From the cell containing the given text, extract its center point as (x, y) coordinate. 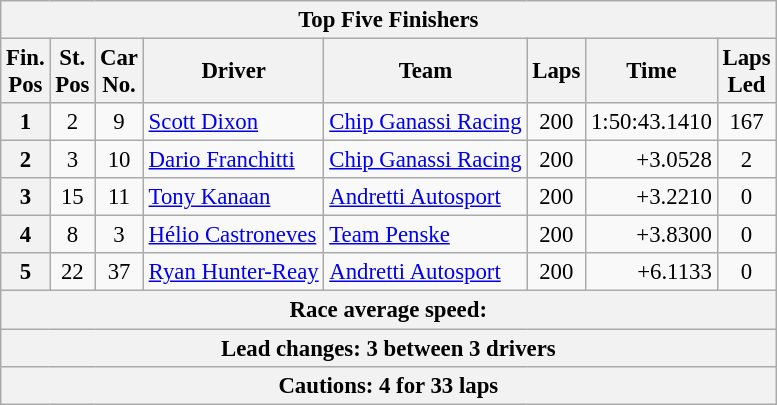
Top Five Finishers (388, 20)
4 (26, 235)
+3.2210 (652, 197)
Time (652, 72)
+3.0528 (652, 160)
167 (746, 122)
Scott Dixon (234, 122)
37 (120, 273)
+3.8300 (652, 235)
Driver (234, 72)
Dario Franchitti (234, 160)
22 (72, 273)
1:50:43.1410 (652, 122)
10 (120, 160)
St.Pos (72, 72)
Tony Kanaan (234, 197)
Laps (556, 72)
8 (72, 235)
Fin.Pos (26, 72)
11 (120, 197)
LapsLed (746, 72)
+6.1133 (652, 273)
5 (26, 273)
15 (72, 197)
1 (26, 122)
Race average speed: (388, 310)
Cautions: 4 for 33 laps (388, 385)
Ryan Hunter-Reay (234, 273)
Team Penske (426, 235)
Team (426, 72)
9 (120, 122)
Hélio Castroneves (234, 235)
CarNo. (120, 72)
Lead changes: 3 between 3 drivers (388, 348)
